Extract the (x, y) coordinate from the center of the cell holding the provided text.  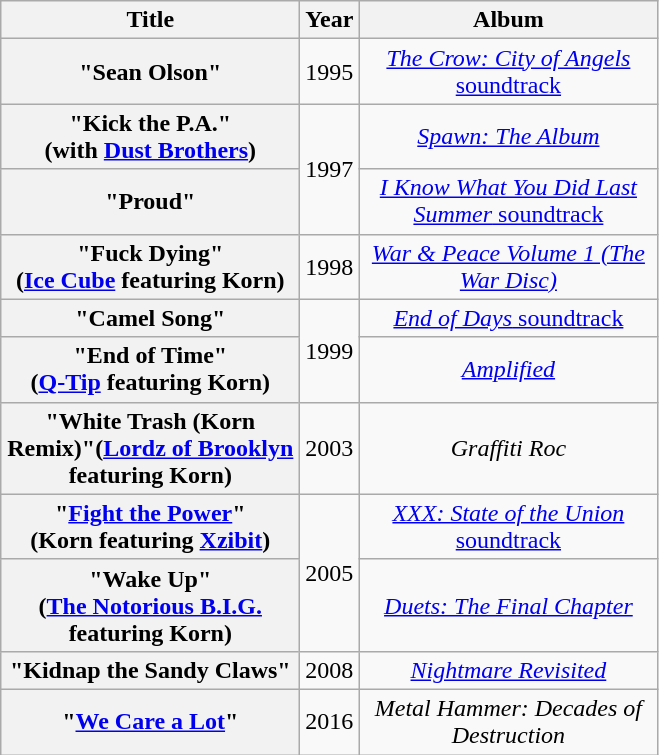
"Kidnap the Sandy Claws" (150, 670)
2008 (330, 670)
"Camel Song" (150, 318)
XXX: State of the Union soundtrack (508, 526)
Spawn: The Album (508, 136)
2003 (330, 448)
War & Peace Volume 1 (The War Disc) (508, 266)
Graffiti Roc (508, 448)
End of Days soundtrack (508, 318)
"Fuck Dying"(Ice Cube featuring Korn) (150, 266)
"Kick the P.A."(with Dust Brothers) (150, 136)
"We Care a Lot" (150, 722)
Amplified (508, 370)
Nightmare Revisited (508, 670)
I Know What You Did Last Summer soundtrack (508, 202)
1995 (330, 72)
Metal Hammer: Decades of Destruction (508, 722)
2016 (330, 722)
Year (330, 20)
2005 (330, 572)
1998 (330, 266)
"Fight the Power"(Korn featuring Xzibit) (150, 526)
"Sean Olson" (150, 72)
Title (150, 20)
"End of Time"(Q-Tip featuring Korn) (150, 370)
The Crow: City of Angels soundtrack (508, 72)
"White Trash (Korn Remix)"(Lordz of Brooklyn featuring Korn) (150, 448)
1999 (330, 350)
"Wake Up"(The Notorious B.I.G. featuring Korn) (150, 605)
Album (508, 20)
Duets: The Final Chapter (508, 605)
1997 (330, 169)
"Proud" (150, 202)
